Scan for the cell matching the given text and deliver its [x, y] coordinate at center. 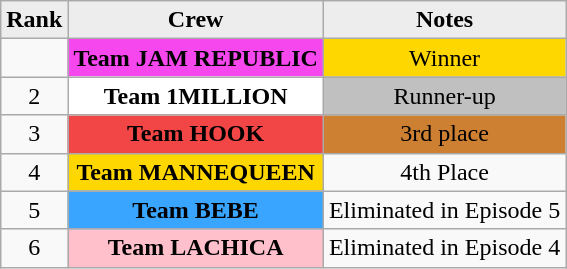
Team LACHICA [196, 248]
Eliminated in Episode 5 [444, 210]
3 [34, 134]
4 [34, 172]
6 [34, 248]
Team 1MILLION [196, 96]
Team MANNEQUEEN [196, 172]
Team BEBE [196, 210]
Winner [444, 58]
4th Place [444, 172]
Crew [196, 20]
Team HOOK [196, 134]
3rd place [444, 134]
Runner-up [444, 96]
Rank [34, 20]
2 [34, 96]
Notes [444, 20]
5 [34, 210]
Eliminated in Episode 4 [444, 248]
Team JAM REPUBLIC [196, 58]
